Provide the (x, y) coordinate of the cell's center where the given text is located.  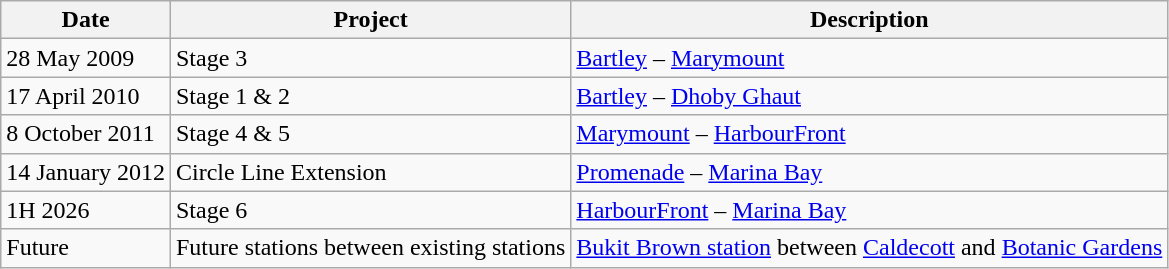
Future stations between existing stations (370, 248)
8 October 2011 (86, 134)
28 May 2009 (86, 58)
Stage 1 & 2 (370, 96)
Bartley – Dhoby Ghaut (870, 96)
Circle Line Extension (370, 172)
Bukit Brown station between Caldecott and Botanic Gardens (870, 248)
Promenade – Marina Bay (870, 172)
Future (86, 248)
Bartley – Marymount (870, 58)
Description (870, 20)
1H 2026 (86, 210)
17 April 2010 (86, 96)
Stage 3 (370, 58)
HarbourFront – Marina Bay (870, 210)
Stage 6 (370, 210)
Project (370, 20)
Stage 4 & 5 (370, 134)
Marymount – HarbourFront (870, 134)
14 January 2012 (86, 172)
Date (86, 20)
